Return (X, Y) of the center of cell containing provided text 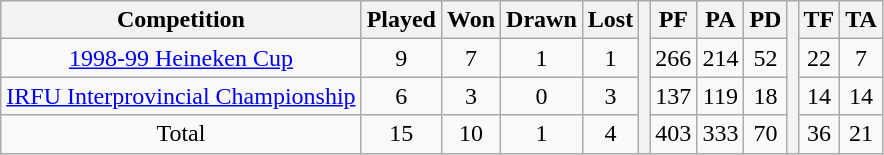
22 (819, 58)
Total (181, 134)
Won (470, 20)
36 (819, 134)
Competition (181, 20)
0 (542, 96)
4 (610, 134)
15 (401, 134)
Drawn (542, 20)
214 (720, 58)
52 (766, 58)
PA (720, 20)
70 (766, 134)
TF (819, 20)
9 (401, 58)
IRFU Interprovincial Championship (181, 96)
10 (470, 134)
119 (720, 96)
PD (766, 20)
403 (674, 134)
6 (401, 96)
266 (674, 58)
1998-99 Heineken Cup (181, 58)
Lost (610, 20)
18 (766, 96)
137 (674, 96)
333 (720, 134)
PF (674, 20)
TA (862, 20)
21 (862, 134)
Played (401, 20)
